Search for the cell housing the specified text and yield its [X, Y] center coordinate. 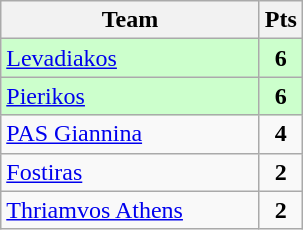
PAS Giannina [130, 134]
Thriamvos Athens [130, 210]
Levadiakos [130, 58]
Pts [280, 20]
Fostiras [130, 172]
Team [130, 20]
Pierikos [130, 96]
4 [280, 134]
